Return the (x, y) coordinate for the center point of the cell that contains the specified text.  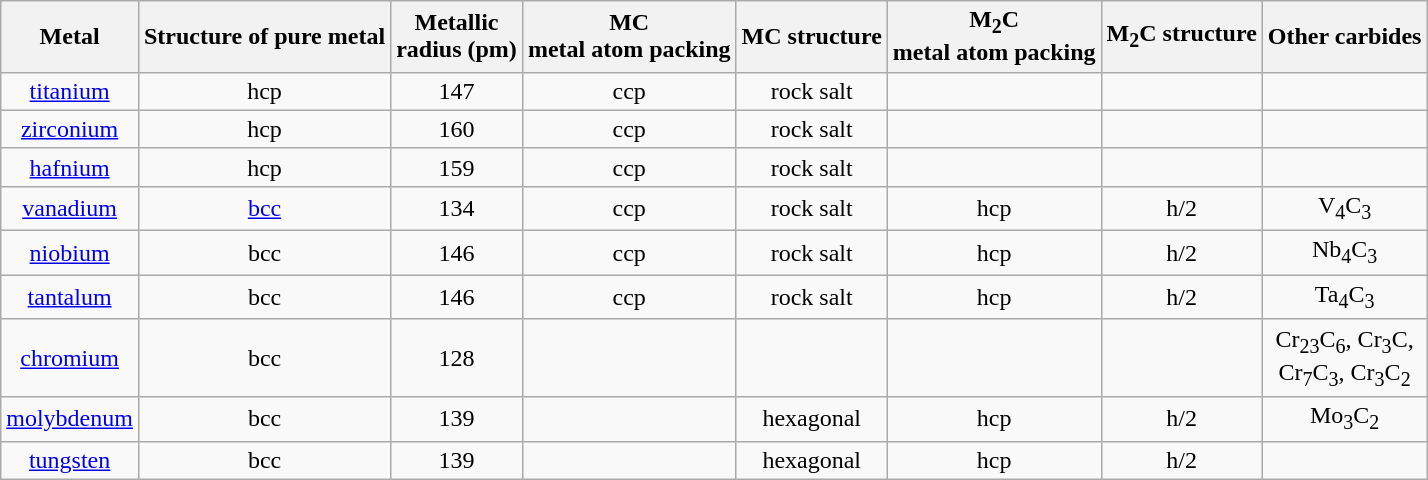
hafnium (70, 167)
159 (457, 167)
128 (457, 358)
titanium (70, 91)
niobium (70, 253)
Mo3C2 (1344, 419)
MC metal atom packing (629, 36)
147 (457, 91)
Metal (70, 36)
Structure of pure metal (264, 36)
chromium (70, 358)
tantalum (70, 297)
Cr23C6, Cr3C, Cr7C3, Cr3C2 (1344, 358)
molybdenum (70, 419)
Nb4C3 (1344, 253)
134 (457, 208)
160 (457, 129)
MC structure (812, 36)
vanadium (70, 208)
Ta4C3 (1344, 297)
Other carbides (1344, 36)
V4C3 (1344, 208)
M2C structure (1182, 36)
tungsten (70, 460)
M2C metal atom packing (994, 36)
zirconium (70, 129)
Metallic radius (pm) (457, 36)
